Capture the cell that displays the provided text and extract its [x, y] central coordinate. 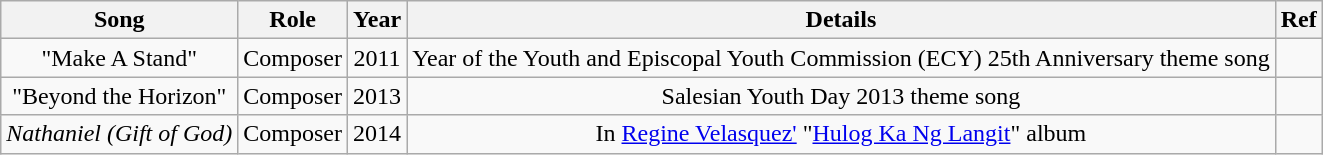
Ref [1298, 20]
Nathaniel (Gift of God) [120, 134]
Year [378, 20]
Salesian Youth Day 2013 theme song [842, 96]
Details [842, 20]
Role [293, 20]
2013 [378, 96]
2011 [378, 58]
"Make A Stand" [120, 58]
2014 [378, 134]
"Beyond the Horizon" [120, 96]
In Regine Velasquez' "Hulog Ka Ng Langit" album [842, 134]
Song [120, 20]
Year of the Youth and Episcopal Youth Commission (ECY) 25th Anniversary theme song [842, 58]
